Search for the cell housing the specified text and yield its [X, Y] center coordinate. 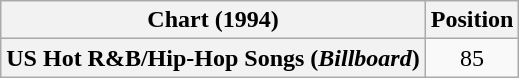
85 [472, 58]
Chart (1994) [213, 20]
Position [472, 20]
US Hot R&B/Hip-Hop Songs (Billboard) [213, 58]
